Locate the cell with the specified text and output its (X, Y) center coordinate. 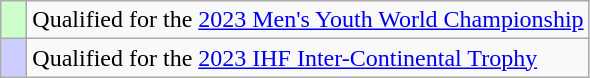
Qualified for the 2023 IHF Inter-Continental Trophy (308, 58)
Qualified for the 2023 Men's Youth World Championship (308, 20)
